Determine the (X, Y) coordinate at the center of the cell enclosing the given text.  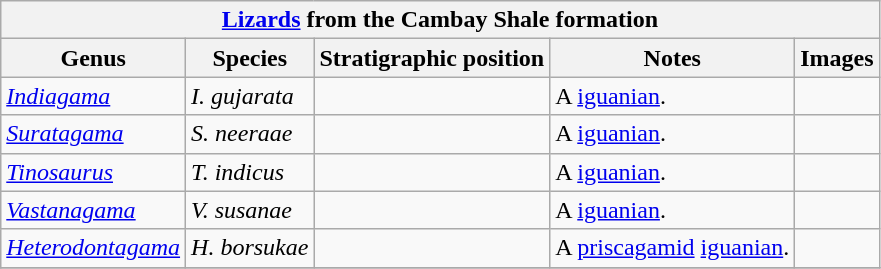
Species (250, 58)
T. indicus (250, 172)
I. gujarata (250, 96)
Lizards from the Cambay Shale formation (440, 20)
Notes (672, 58)
S. neeraae (250, 134)
V. susanae (250, 210)
Vastanagama (94, 210)
Genus (94, 58)
Stratigraphic position (432, 58)
Heterodontagama (94, 248)
Indiagama (94, 96)
H. borsukae (250, 248)
Tinosaurus (94, 172)
Images (837, 58)
Suratagama (94, 134)
A priscagamid iguanian. (672, 248)
